Provide the [X, Y] coordinate of the cell's center where the given text is located.  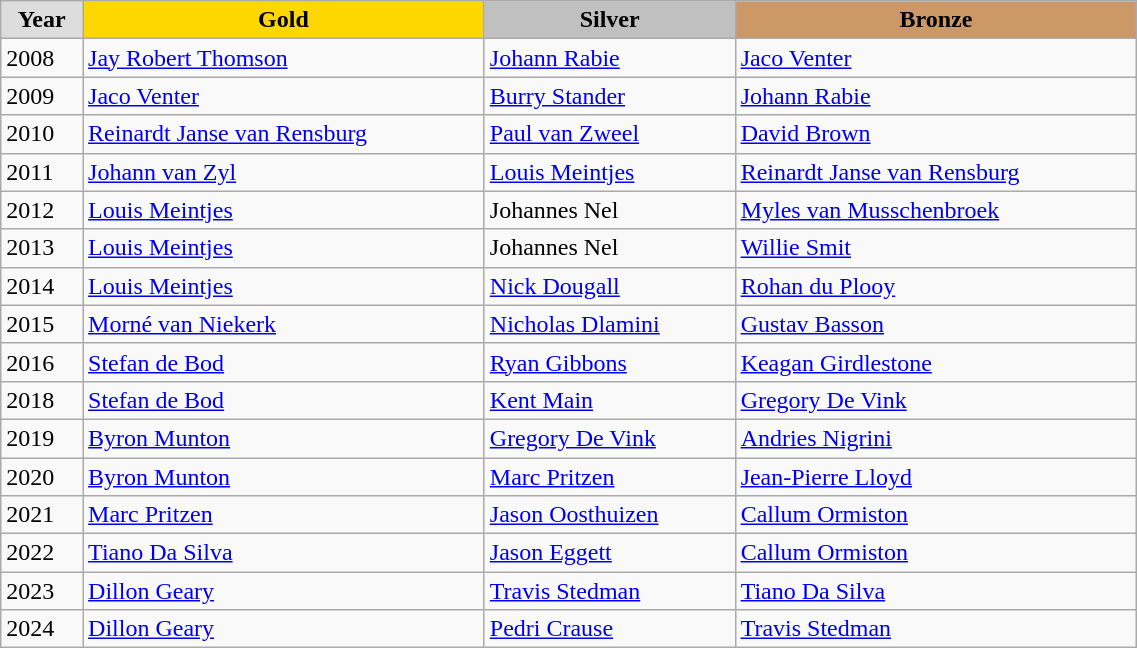
Nicholas Dlamini [610, 324]
2009 [42, 96]
Burry Stander [610, 96]
Myles van Musschenbroek [936, 210]
Jason Eggett [610, 553]
2008 [42, 58]
2010 [42, 134]
2018 [42, 400]
Ryan Gibbons [610, 362]
2021 [42, 515]
2016 [42, 362]
Morné van Niekerk [284, 324]
Rohan du Plooy [936, 286]
Gustav Basson [936, 324]
2020 [42, 477]
Johann van Zyl [284, 172]
2015 [42, 324]
Gold [284, 20]
2024 [42, 629]
Paul van Zweel [610, 134]
Bronze [936, 20]
Andries Nigrini [936, 438]
Nick Dougall [610, 286]
Pedri Crause [610, 629]
2014 [42, 286]
2013 [42, 248]
Silver [610, 20]
2012 [42, 210]
David Brown [936, 134]
Keagan Girdlestone [936, 362]
Jean-Pierre Lloyd [936, 477]
Kent Main [610, 400]
Year [42, 20]
Jason Oosthuizen [610, 515]
2022 [42, 553]
2019 [42, 438]
2023 [42, 591]
Willie Smit [936, 248]
Jay Robert Thomson [284, 58]
2011 [42, 172]
